Detect which cell encompasses the target text, then output its (x, y) center coordinate. 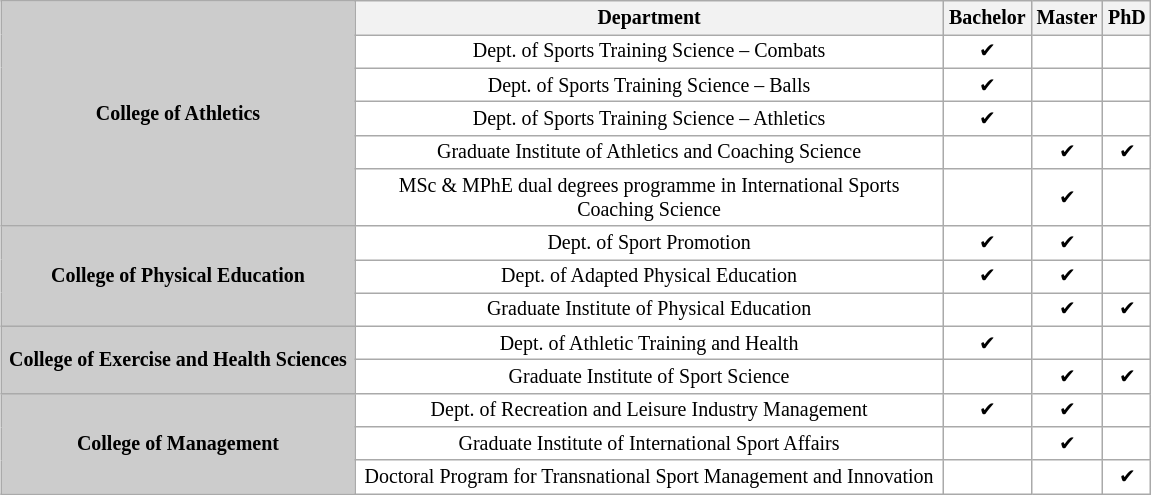
College of Management (178, 443)
Doctoral Program for Transnational Sport Management and Innovation (650, 476)
College of Exercise and Health Sciences (178, 360)
Graduate Institute of International Sport Affairs (650, 444)
Graduate Institute of Physical Education (650, 310)
College of Athletics (178, 114)
Dept. of Athletic Training and Health (650, 342)
Bachelor (987, 18)
Dept. of Adapted Physical Education (650, 276)
Graduate Institute of Athletics and Coaching Science (650, 152)
College of Physical Education (178, 276)
Dept. of Sport Promotion (650, 242)
Graduate Institute of Sport Science (650, 376)
Master (1067, 18)
Dept. of Sports Training Science – Balls (650, 84)
PhD (1127, 18)
Dept. of Recreation and Leisure Industry Management (650, 410)
Department (650, 18)
Dept. of Sports Training Science – Athletics (650, 118)
Dept. of Sports Training Science – Combats (650, 52)
MSc & MPhE dual degrees programme in International Sports Coaching Science (650, 198)
